Determine the (X, Y) coordinate at the center of the cell enclosing the given text.  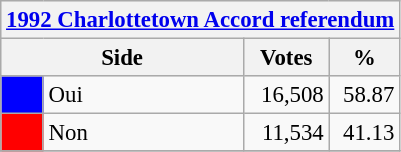
Votes (286, 58)
1992 Charlottetown Accord referendum (200, 20)
% (364, 58)
16,508 (286, 95)
Non (143, 133)
58.87 (364, 95)
41.13 (364, 133)
Side (122, 58)
Oui (143, 95)
11,534 (286, 133)
